Provide the (x, y) coordinate of the cell's center where the given text is located.  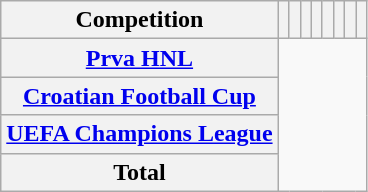
Competition (140, 20)
Prva HNL (140, 58)
Croatian Football Cup (140, 96)
Total (140, 172)
UEFA Champions League (140, 134)
